For the text-containing cell, return its midpoint in (x, y) coordinate format. 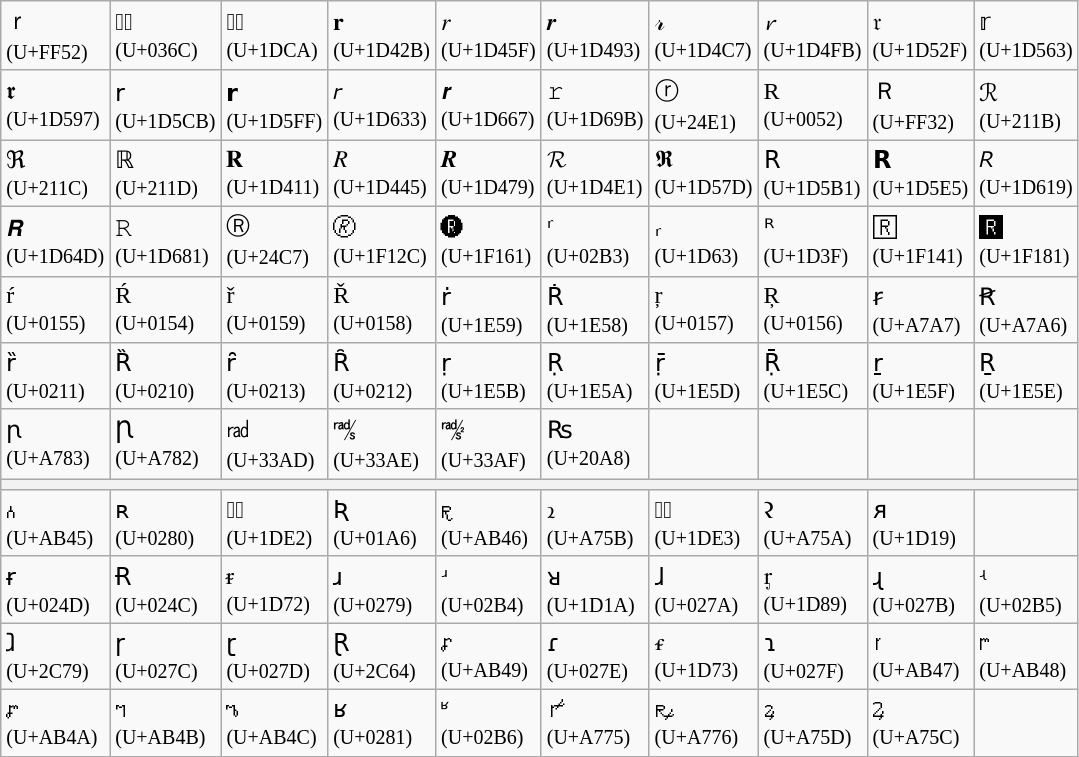
Ꞧ (U+A7A6) (1026, 310)
ṙ (U+1E59) (489, 310)
ɼ (U+027C) (166, 656)
Ṛ (U+1E5A) (595, 376)
ᴙ (U+1D19) (920, 524)
𝓻 (U+1D4FB) (812, 36)
ʴ (U+02B4) (489, 590)
𝘙 (U+1D619) (1026, 174)
Ｒ (U+FF32) (920, 105)
ᴿ (U+1D3F) (812, 241)
ꝝ (U+A75D) (812, 722)
𝙍 (U+1D64D) (56, 241)
ꭆ (U+AB46) (489, 524)
ꞧ (U+A7A7) (920, 310)
ꭊ (U+AB4A) (56, 722)
◌ͬ (U+036C) (166, 36)
Ṙ (U+1E58) (595, 310)
ȑ (U+0211) (56, 376)
Ṝ (U+1E5C) (812, 376)
ɿ (U+027F) (812, 656)
ʀ (U+0280) (166, 524)
ⓡ (U+24E1) (704, 105)
㎮ (U+33AE) (382, 444)
𝗋 (U+1D5CB) (166, 105)
𝖱 (U+1D5B1) (812, 174)
ℝ (U+211D) (166, 174)
ꭇ (U+AB47) (920, 656)
Ɍ (U+024C) (166, 590)
𝘳 (U+1D633) (382, 105)
ꭉ (U+AB49) (489, 656)
◌ᷣ (U+1DE3) (704, 524)
ᴚ (U+1D1A) (595, 590)
𝑟 (U+1D45F) (489, 36)
ℜ (U+211C) (56, 174)
Ʀ (U+01A6) (382, 524)
ꭈ (U+AB48) (1026, 656)
𝕽 (U+1D57D) (704, 174)
🅁 (U+1F141) (920, 241)
㎭ (U+33AD) (274, 444)
ŗ (U+0157) (704, 310)
𝔯 (U+1D52F) (920, 36)
ɽ (U+027D) (274, 656)
ⱹ (U+2C79) (56, 656)
ŕ (U+0155) (56, 310)
ʳ (U+02B3) (595, 241)
𝓇 (U+1D4C7) (704, 36)
🄬 (U+1F12C) (382, 241)
Ŗ (U+0156) (812, 310)
𝗥 (U+1D5E5) (920, 174)
Ꝛ (U+A75A) (812, 524)
🆁 (U+1F181) (1026, 241)
Ř (U+0158) (382, 310)
Ṟ (U+1E5E) (1026, 376)
Ȑ (U+0210) (166, 376)
ṟ (U+1E5F) (920, 376)
ɻ (U+027B) (920, 590)
◌᷊ (U+1DCA) (274, 36)
🅡 (U+1F161) (489, 241)
ꝶ (U+A776) (704, 722)
R (U+0052) (812, 105)
𝗿 (U+1D5FF) (274, 105)
𝕣 (U+1D563) (1026, 36)
𝑹 (U+1D479) (489, 174)
ᵣ (U+1D63) (704, 241)
𝙧 (U+1D667) (489, 105)
ᵲ (U+1D72) (274, 590)
Ȓ (U+0212) (382, 376)
𝚛 (U+1D69B) (595, 105)
ꞃ (U+A783) (56, 444)
ʁ (U+0281) (382, 722)
𝐫 (U+1D42B) (382, 36)
Ⓡ (U+24C7) (274, 241)
ʶ (U+02B6) (489, 722)
𝑅 (U+1D445) (382, 174)
𝐑 (U+1D411) (274, 174)
ｒ (U+FF52) (56, 36)
𝚁 (U+1D681) (166, 241)
ℛ (U+211B) (1026, 105)
㎯ (U+33AF) (489, 444)
𝒓 (U+1D493) (595, 36)
Ꝝ (U+A75C) (920, 722)
ʵ (U+02B5) (1026, 590)
ꝛ (U+A75B) (595, 524)
ꭅ (U+AB45) (56, 524)
Ɽ (U+2C64) (382, 656)
Ꞃ (U+A782) (166, 444)
ꭌ (U+AB4C) (274, 722)
ᶉ (U+1D89) (812, 590)
₨ (U+20A8) (595, 444)
𝓡 (U+1D4E1) (595, 174)
◌ᷢ (U+1DE2) (274, 524)
ȓ (U+0213) (274, 376)
ɍ (U+024D) (56, 590)
ɺ (U+027A) (704, 590)
𝖗 (U+1D597) (56, 105)
ṝ (U+1E5D) (704, 376)
ɾ (U+027E) (595, 656)
ꭋ (U+AB4B) (166, 722)
Ŕ (U+0154) (166, 310)
ꝵ (U+A775) (595, 722)
ř (U+0159) (274, 310)
ṛ (U+1E5B) (489, 376)
ᵳ (U+1D73) (704, 656)
ɹ (U+0279) (382, 590)
